Search for the cell housing the specified text and yield its [X, Y] center coordinate. 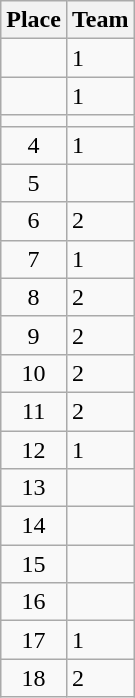
13 [34, 488]
Team [100, 20]
10 [34, 373]
15 [34, 564]
12 [34, 449]
17 [34, 640]
5 [34, 183]
7 [34, 259]
9 [34, 335]
14 [34, 526]
6 [34, 221]
18 [34, 678]
16 [34, 602]
4 [34, 145]
11 [34, 411]
Place [34, 20]
8 [34, 297]
